Find where the given text appears and provide that cell's center as (x, y) coordinate. 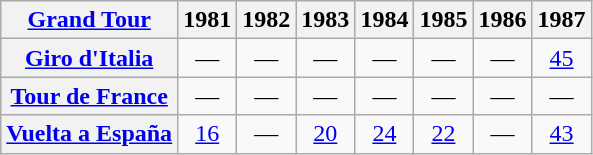
1982 (266, 20)
22 (444, 134)
1985 (444, 20)
Grand Tour (90, 20)
1983 (326, 20)
Tour de France (90, 96)
43 (562, 134)
24 (384, 134)
16 (208, 134)
45 (562, 58)
Vuelta a España (90, 134)
1981 (208, 20)
1984 (384, 20)
1987 (562, 20)
1986 (502, 20)
Giro d'Italia (90, 58)
20 (326, 134)
